Scan for the cell matching the given text and deliver its [x, y] coordinate at center. 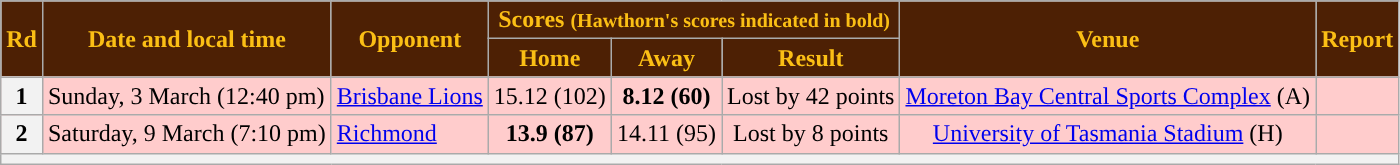
14.11 (95) [666, 134]
Away [666, 58]
13.9 (87) [550, 134]
Result [811, 58]
2 [22, 134]
15.12 (102) [550, 96]
Saturday, 9 March (7:10 pm) [186, 134]
Date and local time [186, 39]
Opponent [410, 39]
Report [1358, 39]
Brisbane Lions [410, 96]
8.12 (60) [666, 96]
Scores (Hawthorn's scores indicated in bold) [694, 20]
Moreton Bay Central Sports Complex (A) [1108, 96]
Lost by 42 points [811, 96]
Richmond [410, 134]
Sunday, 3 March (12:40 pm) [186, 96]
1 [22, 96]
Lost by 8 points [811, 134]
University of Tasmania Stadium (H) [1108, 134]
Home [550, 58]
Rd [22, 39]
Venue [1108, 39]
